Detect which cell encompasses the target text, then output its (x, y) center coordinate. 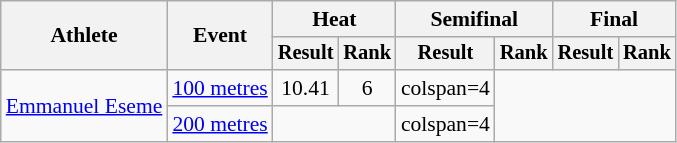
Emmanuel Eseme (84, 106)
Athlete (84, 36)
10.41 (306, 88)
Heat (334, 19)
200 metres (220, 124)
Final (614, 19)
100 metres (220, 88)
Semifinal (474, 19)
Event (220, 36)
6 (367, 88)
